Return the (x, y) coordinate for the center point of the cell that contains the specified text.  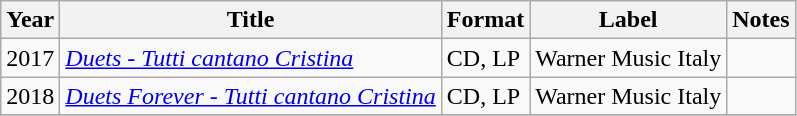
Format (485, 20)
Label (628, 20)
Duets - Tutti cantano Cristina (250, 58)
Duets Forever - Tutti cantano Cristina (250, 96)
Year (30, 20)
2017 (30, 58)
Notes (761, 20)
Title (250, 20)
2018 (30, 96)
